Extract the (x, y) coordinate from the center of the cell holding the provided text.  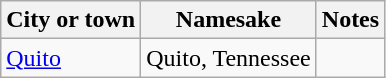
Quito, Tennessee (229, 58)
Quito (71, 58)
Namesake (229, 20)
Notes (350, 20)
City or town (71, 20)
